Determine the [x, y] coordinate at the center of the cell enclosing the given text.  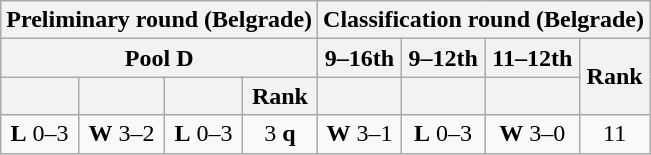
W 3–1 [360, 134]
Pool D [160, 58]
3 q [280, 134]
9–12th [443, 58]
W 3–2 [121, 134]
11–12th [532, 58]
9–16th [360, 58]
11 [615, 134]
W 3–0 [532, 134]
Preliminary round (Belgrade) [160, 20]
Classification round (Belgrade) [484, 20]
